For the text-containing cell, return its midpoint in (X, Y) coordinate format. 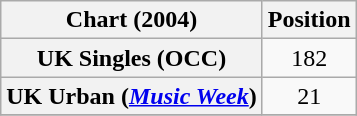
21 (309, 96)
Chart (2004) (132, 20)
182 (309, 58)
Position (309, 20)
UK Singles (OCC) (132, 58)
UK Urban (Music Week) (132, 96)
